Pinpoint the cell where the given text exists, returning its [X, Y] midpoint coordinate. 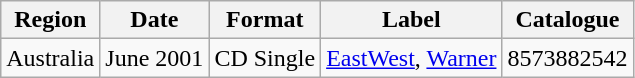
Region [50, 20]
June 2001 [154, 58]
Australia [50, 58]
CD Single [265, 58]
Label [412, 20]
Date [154, 20]
Format [265, 20]
EastWest, Warner [412, 58]
Catalogue [568, 20]
8573882542 [568, 58]
